Search for the cell housing the specified text and yield its (x, y) center coordinate. 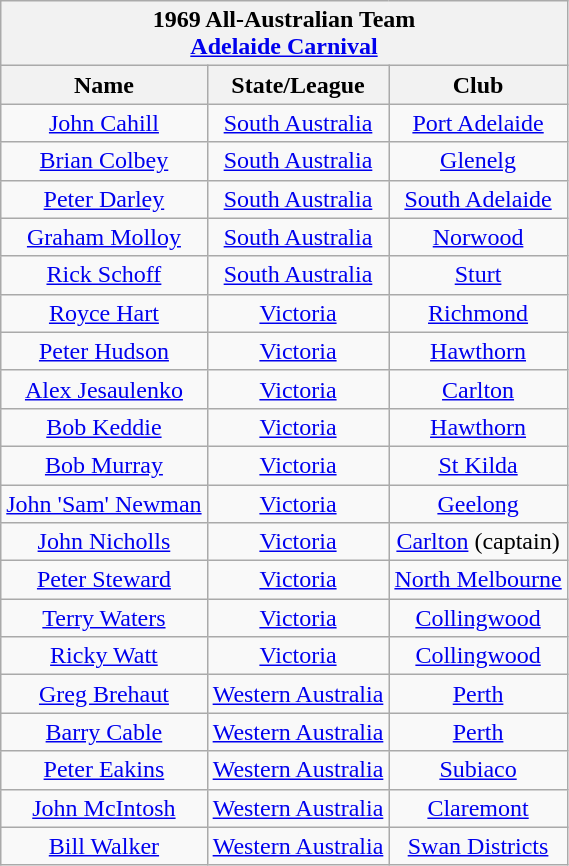
Royce Hart (104, 313)
John Cahill (104, 123)
Glenelg (478, 161)
Subiaco (478, 770)
Peter Darley (104, 199)
Peter Eakins (104, 770)
Swan Districts (478, 846)
Bill Walker (104, 846)
Carlton (captain) (478, 542)
Graham Molloy (104, 237)
Club (478, 85)
Terry Waters (104, 618)
South Adelaide (478, 199)
1969 All-Australian TeamAdelaide Carnival (284, 34)
Name (104, 85)
Richmond (478, 313)
Peter Steward (104, 580)
Port Adelaide (478, 123)
Norwood (478, 237)
Claremont (478, 808)
Sturt (478, 275)
Geelong (478, 503)
John 'Sam' Newman (104, 503)
Rick Schoff (104, 275)
Bob Murray (104, 465)
Barry Cable (104, 732)
Alex Jesaulenko (104, 389)
State/League (298, 85)
St Kilda (478, 465)
John Nicholls (104, 542)
Peter Hudson (104, 351)
Ricky Watt (104, 656)
Brian Colbey (104, 161)
North Melbourne (478, 580)
Greg Brehaut (104, 694)
Carlton (478, 389)
Bob Keddie (104, 427)
John McIntosh (104, 808)
